Pinpoint the cell where the given text exists, returning its (X, Y) midpoint coordinate. 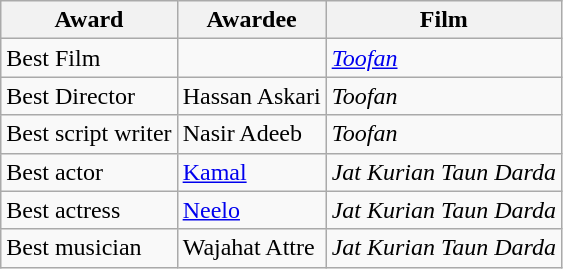
Nasir Adeeb (252, 134)
Best actor (89, 172)
Film (444, 20)
Wajahat Attre (252, 248)
Kamal (252, 172)
Best Film (89, 58)
Best script writer (89, 134)
Best musician (89, 248)
Neelo (252, 210)
Best actress (89, 210)
Award (89, 20)
Best Director (89, 96)
Awardee (252, 20)
Hassan Askari (252, 96)
